Locate the cell with the specified text and output its (x, y) center coordinate. 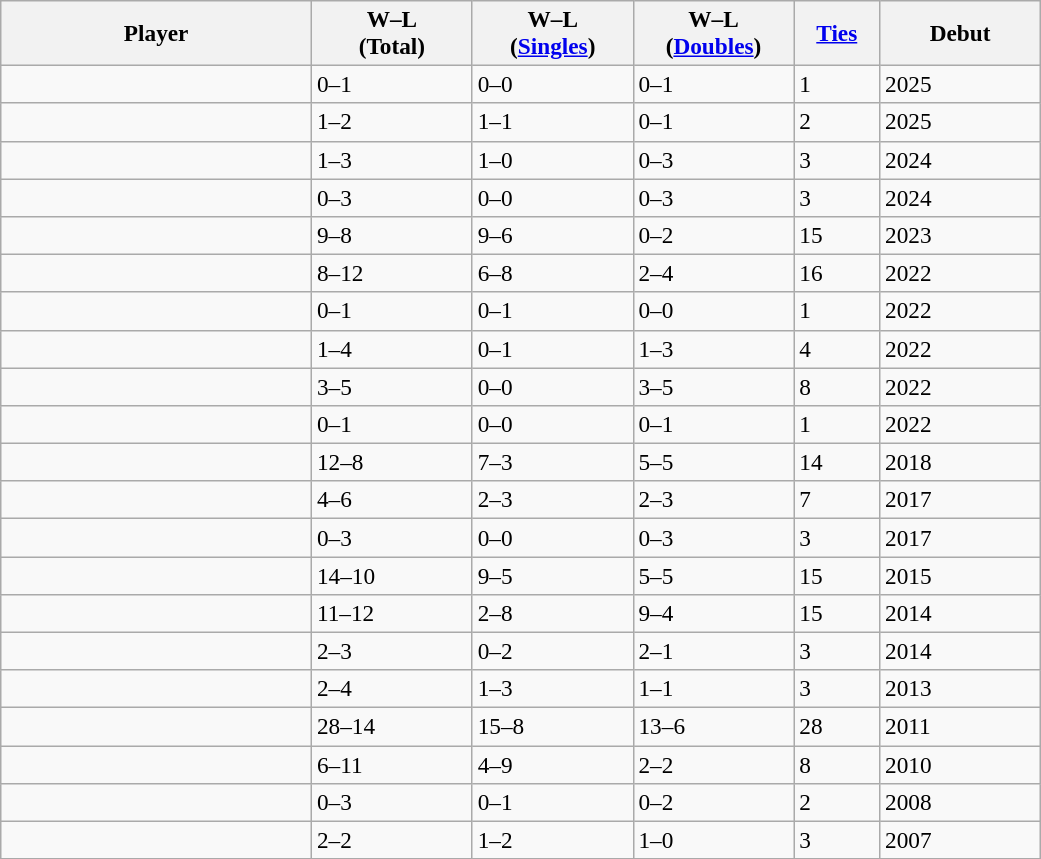
2010 (960, 764)
13–6 (714, 726)
4 (837, 349)
Debut (960, 32)
2018 (960, 462)
1–4 (392, 349)
W–L(Doubles) (714, 32)
Ties (837, 32)
16 (837, 273)
2015 (960, 575)
2–8 (552, 613)
2–1 (714, 651)
4–9 (552, 764)
Player (156, 32)
15–8 (552, 726)
14–10 (392, 575)
8–12 (392, 273)
4–6 (392, 500)
W–L(Singles) (552, 32)
14 (837, 462)
28–14 (392, 726)
9–5 (552, 575)
2007 (960, 840)
28 (837, 726)
7–3 (552, 462)
2013 (960, 689)
6–11 (392, 764)
7 (837, 500)
2008 (960, 802)
11–12 (392, 613)
2011 (960, 726)
9–4 (714, 613)
12–8 (392, 462)
9–6 (552, 235)
6–8 (552, 273)
2023 (960, 235)
W–L(Total) (392, 32)
9–8 (392, 235)
